Detect which cell encompasses the target text, then output its [X, Y] center coordinate. 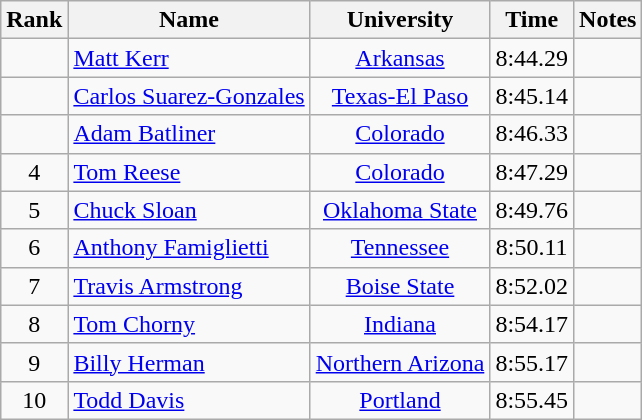
6 [34, 248]
Northern Arizona [400, 362]
Todd Davis [189, 400]
Carlos Suarez-Gonzales [189, 96]
7 [34, 286]
10 [34, 400]
Chuck Sloan [189, 210]
8:47.29 [532, 172]
Tom Reese [189, 172]
5 [34, 210]
Tom Chorny [189, 324]
University [400, 20]
Indiana [400, 324]
Name [189, 20]
Oklahoma State [400, 210]
Texas-El Paso [400, 96]
Anthony Famiglietti [189, 248]
8:45.14 [532, 96]
Time [532, 20]
8:46.33 [532, 134]
8:50.11 [532, 248]
Notes [608, 20]
8:52.02 [532, 286]
8:55.45 [532, 400]
8 [34, 324]
Boise State [400, 286]
8:49.76 [532, 210]
Matt Kerr [189, 58]
8:44.29 [532, 58]
4 [34, 172]
Rank [34, 20]
Travis Armstrong [189, 286]
9 [34, 362]
Adam Batliner [189, 134]
8:55.17 [532, 362]
Portland [400, 400]
Billy Herman [189, 362]
Arkansas [400, 58]
Tennessee [400, 248]
8:54.17 [532, 324]
